Find where the given text appears and provide that cell's center as (x, y) coordinate. 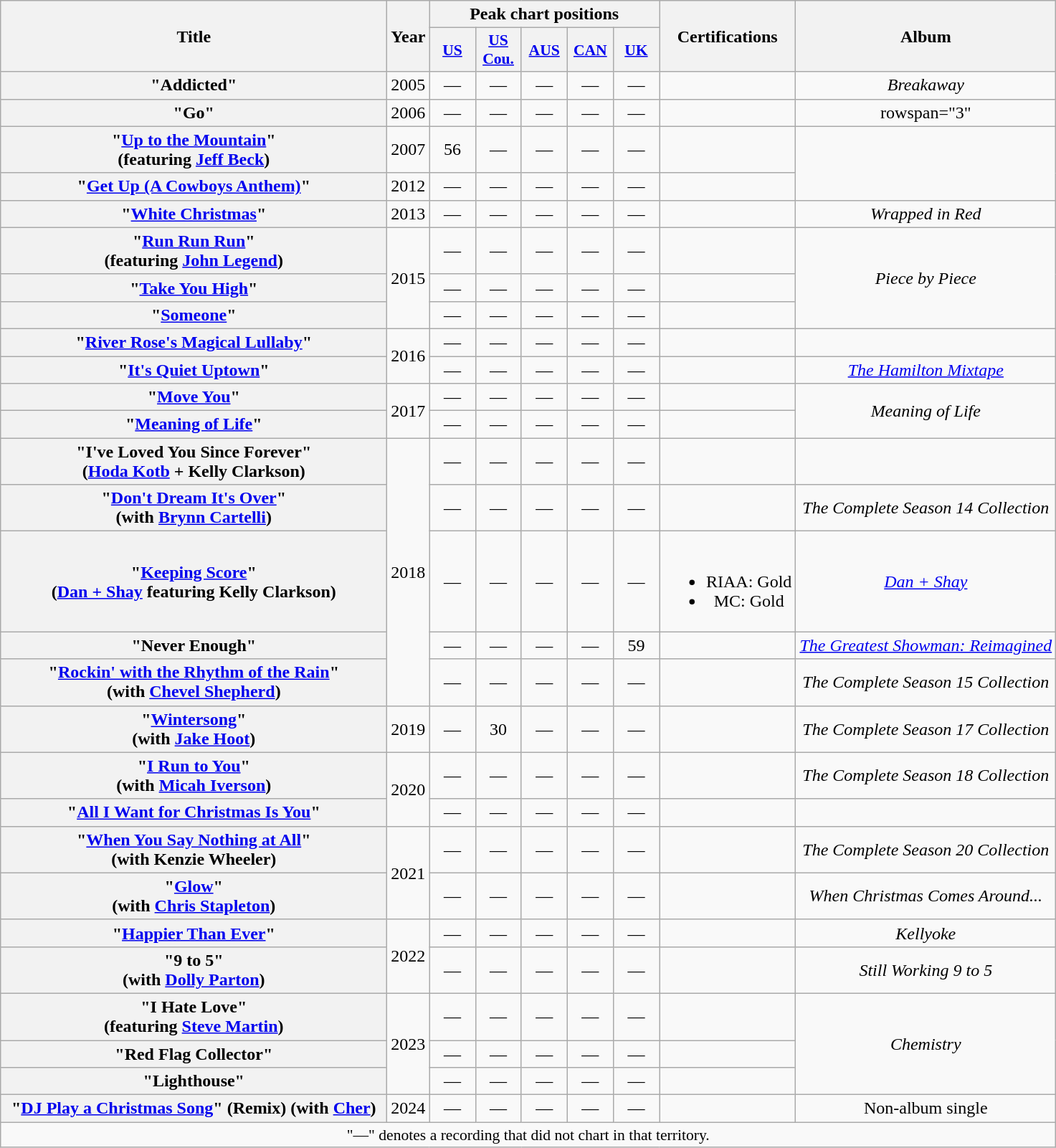
US (452, 50)
"Don't Dream It's Over"(with Brynn Cartelli) (194, 508)
2020 (409, 789)
Peak chart positions (545, 14)
"Wintersong"(with Jake Hoot) (194, 729)
"I Hate Love" (featuring Steve Martin) (194, 1017)
"I Run to You"(with Micah Iverson) (194, 776)
2019 (409, 729)
Certifications (728, 36)
2021 (409, 873)
"Red Flag Collector" (194, 1053)
"Glow"(with Chris Stapleton) (194, 896)
"Get Up (A Cowboys Anthem)" (194, 186)
2018 (409, 572)
The Complete Season 15 Collection (926, 683)
The Complete Season 18 Collection (926, 776)
When Christmas Comes Around... (926, 896)
2005 (409, 85)
2023 (409, 1044)
CAN (590, 50)
"I've Loved You Since Forever"(Hoda Kotb + Kelly Clarkson) (194, 462)
Breakaway (926, 85)
56 (452, 149)
"Keeping Score"(Dan + Shay featuring Kelly Clarkson) (194, 582)
"Take You High" (194, 288)
Meaning of Life (926, 411)
2022 (409, 957)
Piece by Piece (926, 278)
"Someone" (194, 315)
2006 (409, 113)
"Addicted" (194, 85)
The Hamilton Mixtape (926, 369)
"White Christmas" (194, 214)
"Go" (194, 113)
"Meaning of Life" (194, 424)
"9 to 5"(with Dolly Parton) (194, 969)
Year (409, 36)
"Run Run Run"(featuring John Legend) (194, 251)
"Never Enough" (194, 645)
"—" denotes a recording that did not chart in that territory. (528, 1135)
"DJ Play a Christmas Song" (Remix) (with Cher) (194, 1109)
rowspan="3" (926, 113)
USCou. (498, 50)
59 (636, 645)
Still Working 9 to 5 (926, 969)
"All I Want for Christmas Is You" (194, 812)
Dan + Shay (926, 582)
"Happier Than Ever" (194, 933)
Album (926, 36)
30 (498, 729)
The Greatest Showman: Reimagined (926, 645)
Chemistry (926, 1044)
"River Rose's Magical Lullaby" (194, 342)
"Lighthouse" (194, 1081)
UK (636, 50)
AUS (544, 50)
Non-album single (926, 1109)
2012 (409, 186)
2017 (409, 411)
Kellyoke (926, 933)
RIAA: GoldMC: Gold (728, 582)
The Complete Season 17 Collection (926, 729)
The Complete Season 20 Collection (926, 849)
The Complete Season 14 Collection (926, 508)
"Up to the Mountain"(featuring Jeff Beck) (194, 149)
"When You Say Nothing at All"(with Kenzie Wheeler) (194, 849)
"Move You" (194, 397)
"Rockin' with the Rhythm of the Rain"(with Chevel Shepherd) (194, 683)
2024 (409, 1109)
2007 (409, 149)
Wrapped in Red (926, 214)
Title (194, 36)
2015 (409, 278)
2016 (409, 356)
"It's Quiet Uptown" (194, 369)
2013 (409, 214)
